Pinpoint the cell where the given text exists, returning its [X, Y] midpoint coordinate. 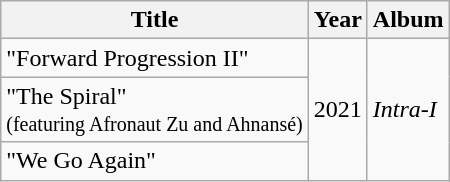
Year [338, 20]
Intra-I [408, 110]
Title [155, 20]
"We Go Again" [155, 161]
"The Spiral"(featuring Afronaut Zu and Ahnansé) [155, 110]
"Forward Progression II" [155, 58]
Album [408, 20]
2021 [338, 110]
